Scan for the cell matching the given text and deliver its (X, Y) coordinate at center. 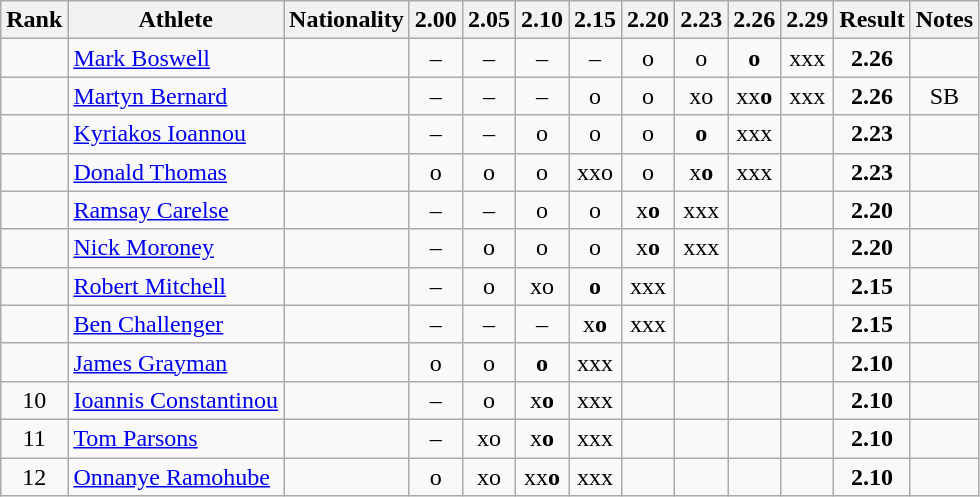
Ramsay Carelse (176, 210)
12 (34, 477)
2.00 (436, 20)
Donald Thomas (176, 172)
Robert Mitchell (176, 286)
2.29 (808, 20)
11 (34, 438)
10 (34, 400)
Martyn Bernard (176, 96)
Athlete (176, 20)
Ioannis Constantinou (176, 400)
2.05 (488, 20)
Onnanye Ramohube (176, 477)
Kyriakos Ioannou (176, 134)
Mark Boswell (176, 58)
Result (872, 20)
SB (944, 96)
Nationality (347, 20)
Tom Parsons (176, 438)
Ben Challenger (176, 324)
Nick Moroney (176, 248)
Rank (34, 20)
James Grayman (176, 362)
Notes (944, 20)
